Scan for the cell matching the given text and deliver its (X, Y) coordinate at center. 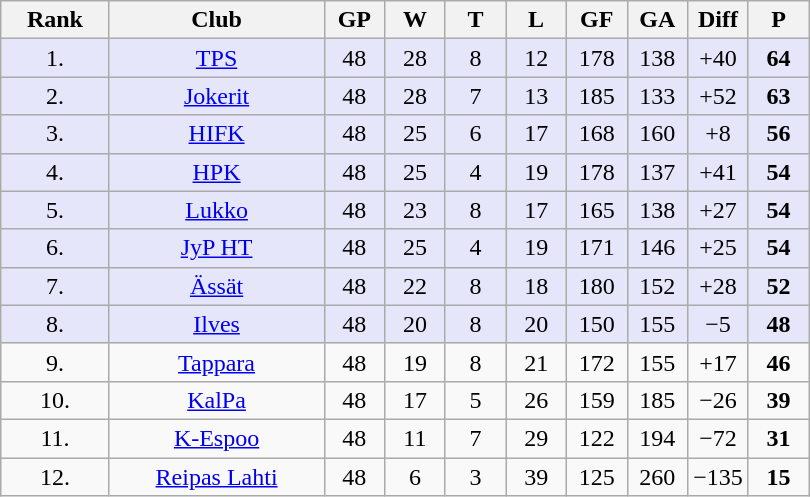
6. (55, 248)
−5 (718, 324)
11 (416, 438)
5 (476, 400)
Reipas Lahti (216, 477)
HIFK (216, 134)
64 (778, 58)
Jokerit (216, 96)
11. (55, 438)
12 (536, 58)
133 (658, 96)
HPK (216, 172)
W (416, 20)
5. (55, 210)
+52 (718, 96)
−135 (718, 477)
Lukko (216, 210)
9. (55, 362)
26 (536, 400)
172 (596, 362)
3. (55, 134)
−26 (718, 400)
125 (596, 477)
Tappara (216, 362)
260 (658, 477)
Ilves (216, 324)
137 (658, 172)
160 (658, 134)
13 (536, 96)
22 (416, 286)
L (536, 20)
Rank (55, 20)
P (778, 20)
122 (596, 438)
194 (658, 438)
180 (596, 286)
KalPa (216, 400)
12. (55, 477)
146 (658, 248)
Club (216, 20)
7. (55, 286)
K-Espoo (216, 438)
2. (55, 96)
−72 (718, 438)
T (476, 20)
+27 (718, 210)
+40 (718, 58)
31 (778, 438)
52 (778, 286)
56 (778, 134)
Ässät (216, 286)
171 (596, 248)
JyP HT (216, 248)
15 (778, 477)
63 (778, 96)
GF (596, 20)
+28 (718, 286)
23 (416, 210)
GP (354, 20)
168 (596, 134)
29 (536, 438)
1. (55, 58)
152 (658, 286)
165 (596, 210)
GA (658, 20)
21 (536, 362)
10. (55, 400)
8. (55, 324)
159 (596, 400)
+41 (718, 172)
46 (778, 362)
18 (536, 286)
Diff (718, 20)
3 (476, 477)
+25 (718, 248)
150 (596, 324)
+17 (718, 362)
+8 (718, 134)
TPS (216, 58)
4. (55, 172)
